Return [x, y] of the center of cell containing provided text 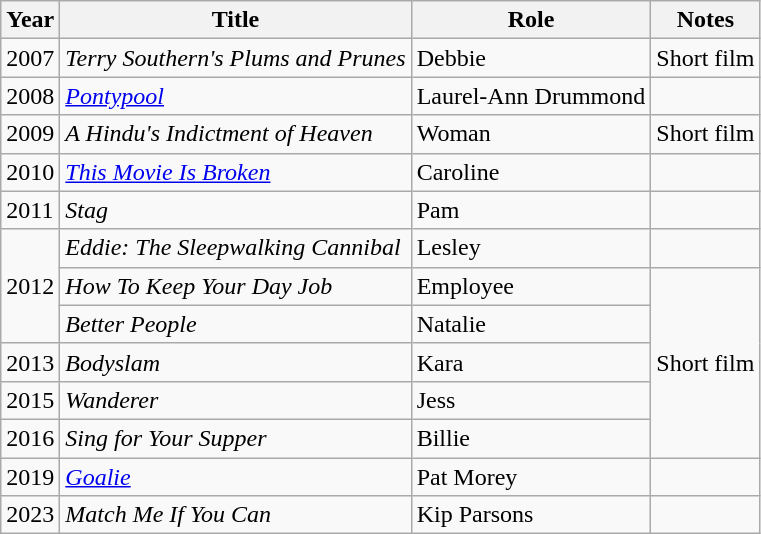
Better People [236, 324]
Natalie [531, 324]
2009 [30, 134]
2012 [30, 286]
2016 [30, 438]
Pam [531, 210]
2023 [30, 515]
2008 [30, 96]
Stag [236, 210]
2007 [30, 58]
Year [30, 20]
Employee [531, 286]
2010 [30, 172]
Match Me If You Can [236, 515]
2015 [30, 400]
This Movie Is Broken [236, 172]
Wanderer [236, 400]
Sing for Your Supper [236, 438]
Kara [531, 362]
Lesley [531, 248]
Kip Parsons [531, 515]
Jess [531, 400]
Eddie: The Sleepwalking Cannibal [236, 248]
Woman [531, 134]
Title [236, 20]
Laurel-Ann Drummond [531, 96]
Pat Morey [531, 477]
Notes [706, 20]
Billie [531, 438]
Bodyslam [236, 362]
Terry Southern's Plums and Prunes [236, 58]
Debbie [531, 58]
Role [531, 20]
Caroline [531, 172]
A Hindu's Indictment of Heaven [236, 134]
2013 [30, 362]
How To Keep Your Day Job [236, 286]
Goalie [236, 477]
2011 [30, 210]
Pontypool [236, 96]
2019 [30, 477]
